Extract the [X, Y] coordinate from the center of the cell holding the provided text.  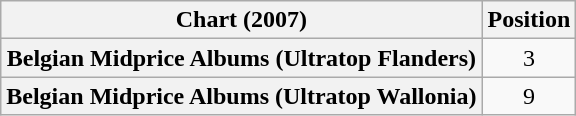
3 [529, 58]
Chart (2007) [242, 20]
Position [529, 20]
9 [529, 96]
Belgian Midprice Albums (Ultratop Flanders) [242, 58]
Belgian Midprice Albums (Ultratop Wallonia) [242, 96]
